Return the (X, Y) coordinate for the center point of the cell that contains the specified text.  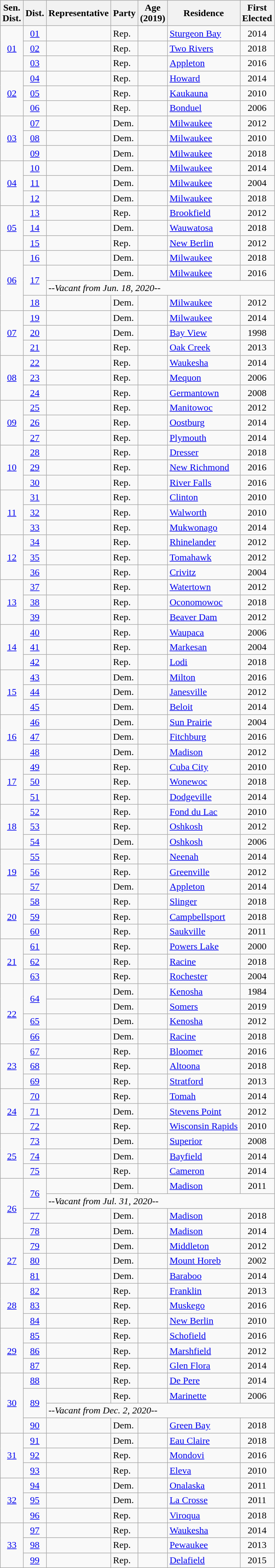
64 (35, 999)
84 (35, 1321)
New Richmond (204, 468)
--Vacant from Jul. 31, 2020-- (160, 1201)
70 (35, 1096)
55 (35, 857)
92 (35, 1456)
Oak Creek (204, 348)
46 (35, 722)
Viroqua (204, 1515)
86 (35, 1351)
41 (35, 647)
1984 (257, 991)
Brookfield (204, 213)
Kaukauna (204, 93)
Oconomowoc (204, 602)
76 (35, 1194)
Eau Claire (204, 1441)
Marshfield (204, 1351)
73 (35, 1141)
51 (35, 797)
Age(2019) (153, 13)
39 (35, 617)
57 (35, 886)
Milton (204, 677)
37 (35, 587)
90 (35, 1426)
Markesan (204, 647)
Saukville (204, 932)
Bay View (204, 333)
Marinette (204, 1396)
Watertown (204, 587)
96 (35, 1515)
78 (35, 1231)
72 (35, 1126)
44 (35, 692)
65 (35, 1021)
Dresser (204, 453)
Slinger (204, 901)
2015 (257, 1560)
59 (35, 917)
Wisconsin Rapids (204, 1126)
Somers (204, 1006)
Pewaukee (204, 1545)
Party (124, 13)
Campbellsport (204, 917)
53 (35, 827)
58 (35, 901)
Walworth (204, 512)
63 (35, 977)
Powers Lake (204, 947)
--Vacant from Dec. 2, 2020-- (160, 1411)
47 (35, 737)
36 (35, 572)
Oostburg (204, 422)
Tomahawk (204, 557)
85 (35, 1336)
Rhinelander (204, 542)
Germantown (204, 392)
Mondovi (204, 1456)
69 (35, 1081)
49 (35, 767)
98 (35, 1545)
Superior (204, 1141)
95 (35, 1500)
52 (35, 812)
66 (35, 1036)
48 (35, 752)
87 (35, 1365)
Onalaska (204, 1485)
43 (35, 677)
56 (35, 872)
45 (35, 707)
Neenah (204, 857)
Muskego (204, 1306)
80 (35, 1261)
67 (35, 1051)
71 (35, 1111)
61 (35, 947)
Wauwatosa (204, 228)
40 (35, 632)
Franklin (204, 1291)
35 (35, 557)
Mequon (204, 378)
83 (35, 1306)
Greenville (204, 872)
1998 (257, 333)
Eleva (204, 1470)
Middleton (204, 1246)
Beloit (204, 707)
50 (35, 782)
Lodi (204, 662)
FirstElected (257, 13)
62 (35, 962)
2002 (257, 1261)
Waupaca (204, 632)
Stratford (204, 1081)
Plymouth (204, 438)
La Crosse (204, 1500)
Bayfield (204, 1156)
Beaver Dam (204, 617)
Wonewoc (204, 782)
Glen Flora (204, 1365)
Representative (79, 13)
Two Rivers (204, 48)
Mukwonago (204, 527)
97 (35, 1530)
2019 (257, 1006)
88 (35, 1380)
Baraboo (204, 1276)
Mount Horeb (204, 1261)
Sun Prairie (204, 722)
38 (35, 602)
Fond du Lac (204, 812)
Dist. (35, 13)
Bonduel (204, 108)
Crivitz (204, 572)
81 (35, 1276)
60 (35, 932)
Sen.Dist. (12, 13)
42 (35, 662)
Manitowoc (204, 407)
River Falls (204, 483)
94 (35, 1485)
Sturgeon Bay (204, 33)
Cuba City (204, 767)
Delafield (204, 1560)
Rochester (204, 977)
Janesville (204, 692)
89 (35, 1403)
82 (35, 1291)
Residence (204, 13)
2000 (257, 947)
Fitchburg (204, 737)
34 (35, 542)
De Pere (204, 1380)
Stevens Point (204, 1111)
75 (35, 1171)
Altoona (204, 1066)
93 (35, 1470)
Tomah (204, 1096)
Dodgeville (204, 797)
77 (35, 1216)
99 (35, 1560)
Clinton (204, 497)
79 (35, 1246)
74 (35, 1156)
Cameron (204, 1171)
54 (35, 842)
68 (35, 1066)
91 (35, 1441)
Green Bay (204, 1426)
Howard (204, 78)
--Vacant from Jun. 18, 2020-- (160, 288)
Schofield (204, 1336)
Bloomer (204, 1051)
